Pinpoint the cell where the given text exists, returning its [X, Y] midpoint coordinate. 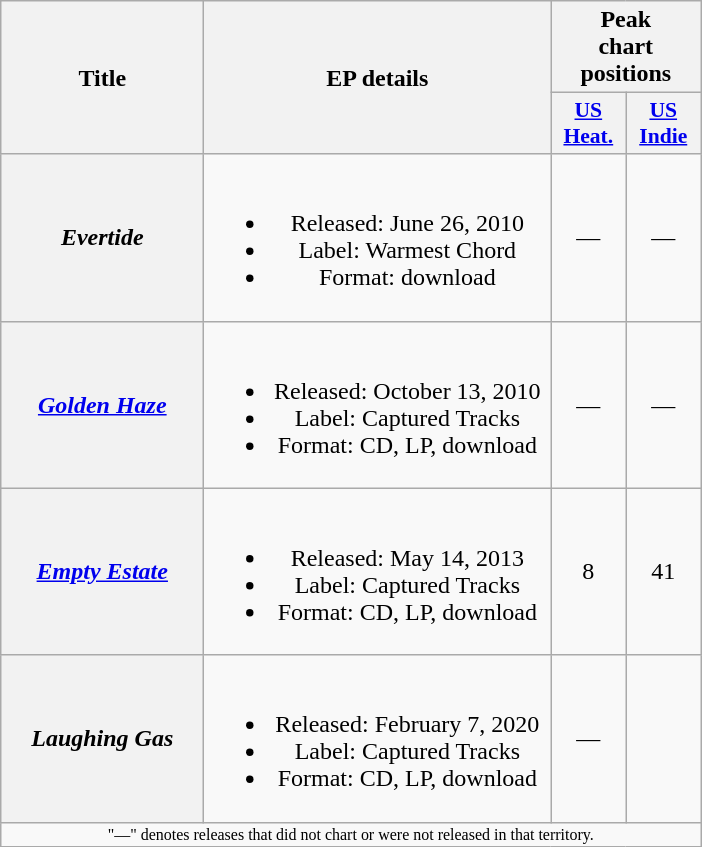
Golden Haze [102, 404]
Released: February 7, 2020Label: Captured TracksFormat: CD, LP, download [378, 738]
USIndie [664, 124]
Evertide [102, 238]
Laughing Gas [102, 738]
Title [102, 78]
Released: May 14, 2013Label: Captured TracksFormat: CD, LP, download [378, 572]
"—" denotes releases that did not chart or were not released in that territory. [351, 834]
USHeat. [588, 124]
Empty Estate [102, 572]
8 [588, 572]
Released: October 13, 2010Label: Captured TracksFormat: CD, LP, download [378, 404]
Peakchartpositions [626, 47]
Released: June 26, 2010Label: Warmest ChordFormat: download [378, 238]
41 [664, 572]
EP details [378, 78]
